Find where the given text appears and provide that cell's center as (X, Y) coordinate. 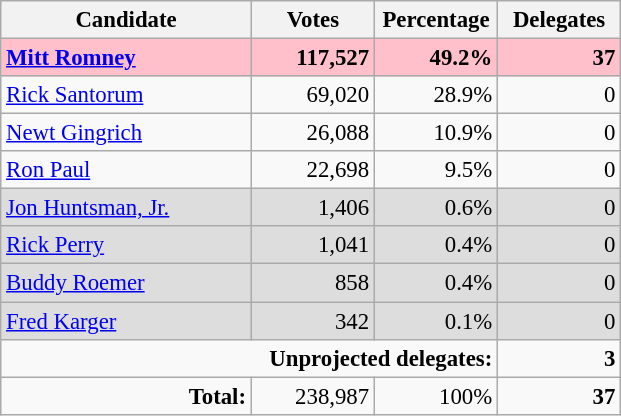
858 (312, 283)
Total: (126, 396)
238,987 (312, 396)
Newt Gingrich (126, 133)
Mitt Romney (126, 58)
1,041 (312, 245)
22,698 (312, 170)
Rick Perry (126, 245)
117,527 (312, 58)
Delegates (560, 20)
Unprojected delegates: (250, 358)
26,088 (312, 133)
Jon Huntsman, Jr. (126, 208)
1,406 (312, 208)
0.6% (436, 208)
100% (436, 396)
10.9% (436, 133)
Fred Karger (126, 321)
28.9% (436, 95)
Candidate (126, 20)
9.5% (436, 170)
3 (560, 358)
0.1% (436, 321)
Percentage (436, 20)
49.2% (436, 58)
342 (312, 321)
Votes (312, 20)
Buddy Roemer (126, 283)
69,020 (312, 95)
Rick Santorum (126, 95)
Ron Paul (126, 170)
